Identify which cell holds the provided text, then report its (X, Y) central coordinate. 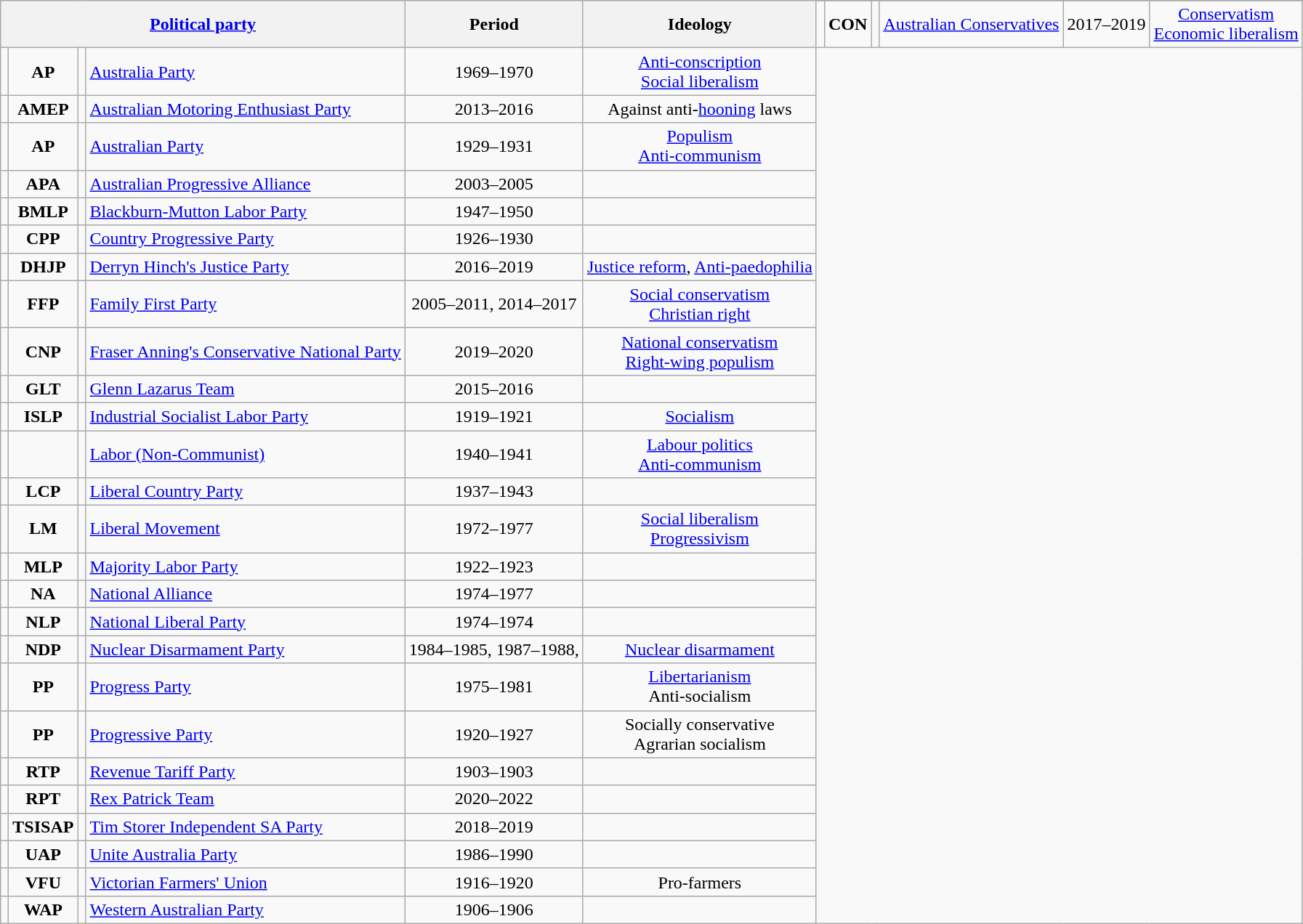
NLP (44, 622)
Ideology (699, 25)
1937–1943 (494, 492)
Political party (203, 25)
1922–1923 (494, 567)
PopulismAnti-communism (699, 147)
2015–2016 (494, 389)
Australian Motoring Enthusiast Party (246, 109)
MLP (44, 567)
DHJP (44, 267)
RPT (44, 799)
2005–2011, 2014–2017 (494, 304)
Unite Australia Party (246, 854)
Australian Party (246, 147)
Australian Progressive Alliance (246, 184)
BMLP (44, 211)
2019–2020 (494, 352)
Tim Storer Independent SA Party (246, 827)
1926–1930 (494, 239)
1929–1931 (494, 147)
NA (44, 594)
Justice reform, Anti-paedophilia (699, 267)
1986–1990 (494, 854)
2016–2019 (494, 267)
Liberal Movement (246, 529)
Victorian Farmers' Union (246, 882)
Revenue Tariff Party (246, 771)
Against anti-hooning laws (699, 109)
Country Progressive Party (246, 239)
1974–1974 (494, 622)
APA (44, 184)
Labour politicsAnti-communism (699, 453)
VFU (44, 882)
FFP (44, 304)
1919–1921 (494, 416)
Glenn Lazarus Team (246, 389)
Western Australian Party (246, 909)
1920–1927 (494, 734)
1903–1903 (494, 771)
NDP (44, 649)
LCP (44, 492)
ConservatismEconomic liberalism (1226, 25)
Rex Patrick Team (246, 799)
UAP (44, 854)
Nuclear Disarmament Party (246, 649)
CON (847, 25)
WAP (44, 909)
1906–1906 (494, 909)
2013–2016 (494, 109)
1975–1981 (494, 687)
1972–1977 (494, 529)
2018–2019 (494, 827)
LM (44, 529)
Majority Labor Party (246, 567)
1916–1920 (494, 882)
Social liberalismProgressivism (699, 529)
Socially conservativeAgrarian socialism (699, 734)
Liberal Country Party (246, 492)
TSISAP (44, 827)
Progressive Party (246, 734)
1974–1977 (494, 594)
Labor (Non-Communist) (246, 453)
Social conservatismChristian right (699, 304)
2003–2005 (494, 184)
2017–2019 (1106, 25)
National conservatismRight-wing populism (699, 352)
National Liberal Party (246, 622)
AMEP (44, 109)
1940–1941 (494, 453)
Socialism (699, 416)
Anti-conscriptionSocial liberalism (699, 71)
Fraser Anning's Conservative National Party (246, 352)
CPP (44, 239)
Family First Party (246, 304)
Progress Party (246, 687)
Nuclear disarmament (699, 649)
Industrial Socialist Labor Party (246, 416)
Australian Conservatives (971, 25)
ISLP (44, 416)
National Alliance (246, 594)
CNP (44, 352)
Australia Party (246, 71)
LibertarianismAnti-socialism (699, 687)
Blackburn-Mutton Labor Party (246, 211)
Pro-farmers (699, 882)
1947–1950 (494, 211)
RTP (44, 771)
Period (494, 25)
GLT (44, 389)
1969–1970 (494, 71)
Derryn Hinch's Justice Party (246, 267)
2020–2022 (494, 799)
1984–1985, 1987–1988, (494, 649)
